For the text-containing cell, return its midpoint in (x, y) coordinate format. 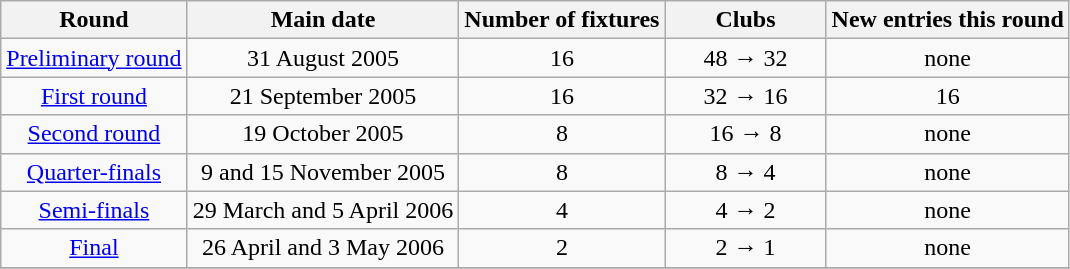
16 → 8 (746, 134)
Main date (323, 20)
29 March and 5 April 2006 (323, 210)
2 (562, 248)
31 August 2005 (323, 58)
Final (94, 248)
Number of fixtures (562, 20)
Round (94, 20)
26 April and 3 May 2006 (323, 248)
Quarter-finals (94, 172)
4 → 2 (746, 210)
19 October 2005 (323, 134)
Clubs (746, 20)
4 (562, 210)
Second round (94, 134)
9 and 15 November 2005 (323, 172)
2 → 1 (746, 248)
48 → 32 (746, 58)
Semi-finals (94, 210)
21 September 2005 (323, 96)
New entries this round (948, 20)
32 → 16 (746, 96)
First round (94, 96)
8 → 4 (746, 172)
Preliminary round (94, 58)
